Find where the given text appears and provide that cell's center as [X, Y] coordinate. 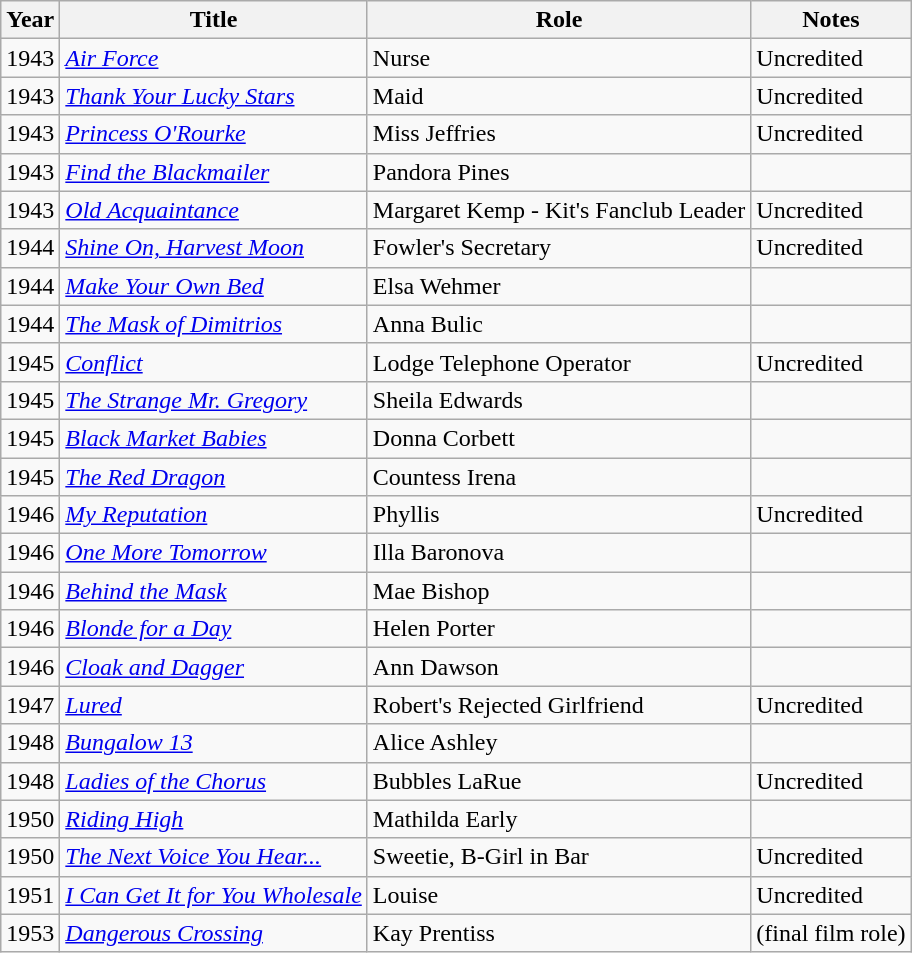
Bubbles LaRue [558, 781]
Bungalow 13 [214, 743]
Illa Baronova [558, 553]
Make Your Own Bed [214, 286]
Robert's Rejected Girlfriend [558, 705]
The Strange Mr. Gregory [214, 400]
Fowler's Secretary [558, 248]
Role [558, 20]
Riding High [214, 819]
Pandora Pines [558, 172]
Sheila Edwards [558, 400]
One More Tomorrow [214, 553]
The Next Voice You Hear... [214, 857]
Behind the Mask [214, 591]
Miss Jeffries [558, 134]
The Red Dragon [214, 477]
My Reputation [214, 515]
1947 [30, 705]
Old Acquaintance [214, 210]
Phyllis [558, 515]
Mae Bishop [558, 591]
Air Force [214, 58]
Find the Blackmailer [214, 172]
Princess O'Rourke [214, 134]
Nurse [558, 58]
Maid [558, 96]
(final film role) [831, 933]
Ladies of the Chorus [214, 781]
Ann Dawson [558, 667]
Thank Your Lucky Stars [214, 96]
The Mask of Dimitrios [214, 324]
Lured [214, 705]
Black Market Babies [214, 438]
1951 [30, 895]
Mathilda Early [558, 819]
Lodge Telephone Operator [558, 362]
Louise [558, 895]
Conflict [214, 362]
Blonde for a Day [214, 629]
Countess Irena [558, 477]
Year [30, 20]
Alice Ashley [558, 743]
Cloak and Dagger [214, 667]
Dangerous Crossing [214, 933]
Donna Corbett [558, 438]
Kay Prentiss [558, 933]
Helen Porter [558, 629]
Notes [831, 20]
I Can Get It for You Wholesale [214, 895]
1953 [30, 933]
Title [214, 20]
Sweetie, B-Girl in Bar [558, 857]
Shine On, Harvest Moon [214, 248]
Anna Bulic [558, 324]
Elsa Wehmer [558, 286]
Margaret Kemp - Kit's Fanclub Leader [558, 210]
